Output the [x, y] coordinate of the center of the cell containing the given text.  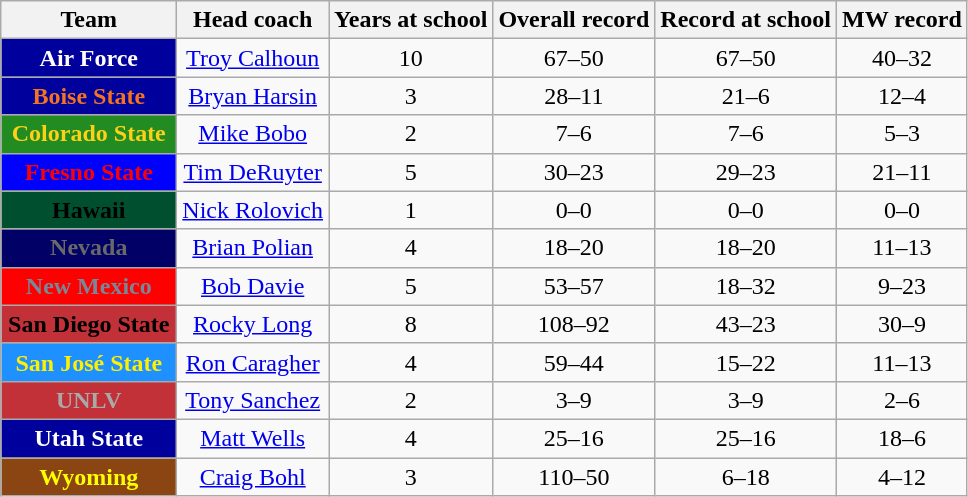
5–3 [902, 134]
Boise State [89, 96]
40–32 [902, 58]
30–23 [574, 172]
Bob Davie [253, 286]
108–92 [574, 324]
8 [411, 324]
Head coach [253, 20]
Colorado State [89, 134]
28–11 [574, 96]
Matt Wells [253, 438]
Craig Bohl [253, 477]
Wyoming [89, 477]
10 [411, 58]
110–50 [574, 477]
Troy Calhoun [253, 58]
53–57 [574, 286]
59–44 [574, 362]
18–6 [902, 438]
Tony Sanchez [253, 400]
Overall record [574, 20]
Utah State [89, 438]
San José State [89, 362]
21–11 [902, 172]
12–4 [902, 96]
4–12 [902, 477]
6–18 [746, 477]
21–6 [746, 96]
Record at school [746, 20]
Mike Bobo [253, 134]
Tim DeRuyter [253, 172]
UNLV [89, 400]
15–22 [746, 362]
Nevada [89, 248]
18–32 [746, 286]
Fresno State [89, 172]
Bryan Harsin [253, 96]
Ron Caragher [253, 362]
Rocky Long [253, 324]
Hawaii [89, 210]
Years at school [411, 20]
2–6 [902, 400]
Brian Polian [253, 248]
Air Force [89, 58]
43–23 [746, 324]
9–23 [902, 286]
29–23 [746, 172]
Nick Rolovich [253, 210]
MW record [902, 20]
1 [411, 210]
New Mexico [89, 286]
Team [89, 20]
San Diego State [89, 324]
30–9 [902, 324]
